Identify which cell holds the provided text, then report its [x, y] central coordinate. 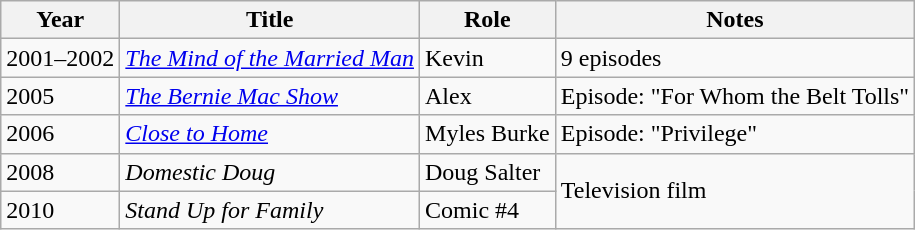
Television film [734, 191]
The Mind of the Married Man [270, 58]
Comic #4 [488, 210]
2006 [60, 134]
Episode: "Privilege" [734, 134]
2008 [60, 172]
Close to Home [270, 134]
9 episodes [734, 58]
2005 [60, 96]
Domestic Doug [270, 172]
Doug Salter [488, 172]
The Bernie Mac Show [270, 96]
Notes [734, 20]
Role [488, 20]
Year [60, 20]
Episode: "For Whom the Belt Tolls" [734, 96]
Stand Up for Family [270, 210]
Myles Burke [488, 134]
Alex [488, 96]
Kevin [488, 58]
2001–2002 [60, 58]
Title [270, 20]
2010 [60, 210]
